For the text-containing cell, return its midpoint in (X, Y) coordinate format. 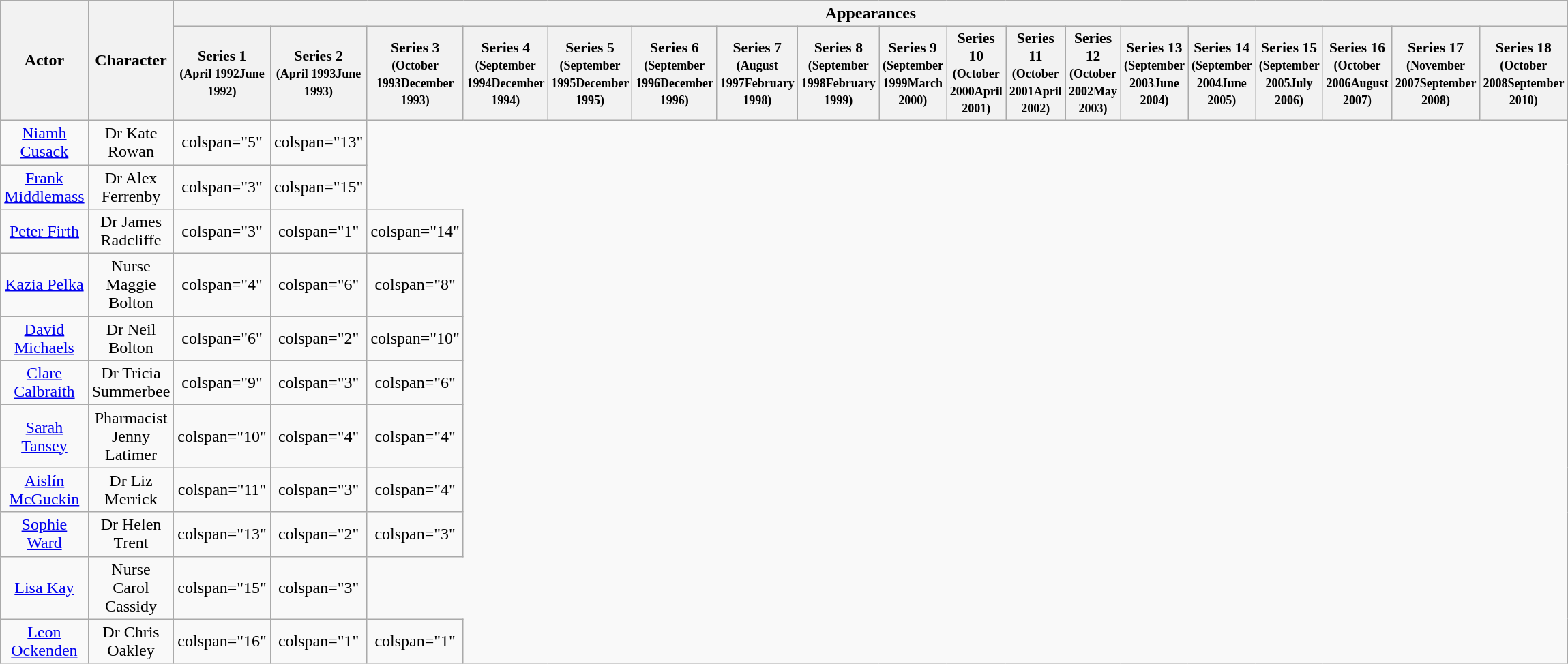
Pharmacist Jenny Latimer (131, 436)
Frank Middlemass (44, 187)
Series 4(September 1994December 1994) (505, 74)
Series 13(September 2003June 2004) (1154, 74)
Niamh Cusack (44, 142)
Series 6(September 1996December 1996) (675, 74)
Series 12(October 2002May 2003) (1093, 74)
Series 10(October 2000April 2001) (977, 74)
Dr Alex Ferrenby (131, 187)
Series 7(August 1997February 1998) (757, 74)
colspan="16" (222, 641)
colspan="14" (415, 232)
Sarah Tansey (44, 436)
colspan="9" (222, 383)
Dr Kate Rowan (131, 142)
Nurse Maggie Bolton (131, 285)
Series 18(October 2008September 2010) (1524, 74)
Nurse Carol Cassidy (131, 588)
colspan="5" (222, 142)
Aislín McGuckin (44, 489)
Dr Tricia Summerbee (131, 383)
Leon Ockenden (44, 641)
Clare Calbraith (44, 383)
Series 1(April 1992June 1992) (222, 74)
Sophie Ward (44, 534)
Lisa Kay (44, 588)
Actor (44, 61)
Series 11(October 2001April 2002) (1035, 74)
Series 3(October 1993December 1993) (415, 74)
colspan="11" (222, 489)
Dr Chris Oakley (131, 641)
David Michaels (44, 338)
Kazia Pelka (44, 285)
Series 14(September 2004June 2005) (1222, 74)
Series 15(September 2005July 2006) (1289, 74)
Series 9(September 1999March 2000) (913, 74)
Dr Liz Merrick (131, 489)
Dr James Radcliffe (131, 232)
Peter Firth (44, 232)
Series 2(April 1993June 1993) (319, 74)
Dr Neil Bolton (131, 338)
Dr Helen Trent (131, 534)
Series 17(November 2007September 2008) (1436, 74)
Series 5(September 1995December 1995) (590, 74)
Character (131, 61)
colspan="8" (415, 285)
Series 16(October 2006August 2007) (1357, 74)
Appearances (870, 14)
Series 8(September 1998February 1999) (839, 74)
